Search for the cell housing the specified text and yield its [x, y] center coordinate. 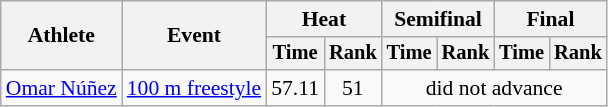
100 m freestyle [194, 88]
Event [194, 36]
did not advance [494, 88]
Semifinal [438, 19]
Final [550, 19]
51 [353, 88]
Athlete [62, 36]
57.11 [295, 88]
Omar Núñez [62, 88]
Heat [324, 19]
